Determine the (X, Y) coordinate at the center of the cell enclosing the given text.  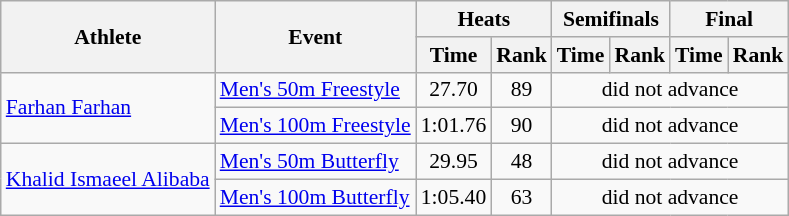
Men's 100m Freestyle (316, 126)
90 (522, 126)
Semifinals (611, 19)
Athlete (108, 36)
Men's 100m Butterfly (316, 197)
Final (729, 19)
63 (522, 197)
29.95 (454, 162)
Farhan Farhan (108, 108)
Men's 50m Butterfly (316, 162)
Event (316, 36)
48 (522, 162)
Khalid Ismaeel Alibaba (108, 180)
Men's 50m Freestyle (316, 90)
1:01.76 (454, 126)
89 (522, 90)
27.70 (454, 90)
Heats (484, 19)
1:05.40 (454, 197)
